Detect which cell encompasses the target text, then output its (X, Y) center coordinate. 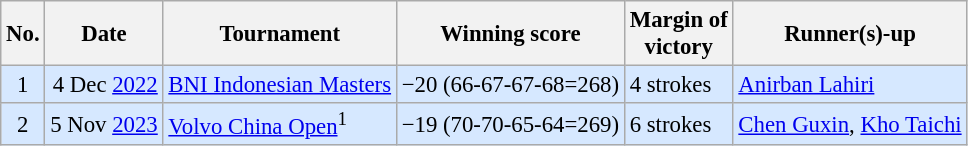
Anirban Lahiri (850, 85)
Margin ofvictory (678, 34)
No. (23, 34)
Runner(s)-up (850, 34)
−20 (66-67-67-68=268) (510, 85)
Winning score (510, 34)
Volvo China Open1 (280, 124)
5 Nov 2023 (104, 124)
Chen Guxin, Kho Taichi (850, 124)
6 strokes (678, 124)
Tournament (280, 34)
BNI Indonesian Masters (280, 85)
−19 (70-70-65-64=269) (510, 124)
2 (23, 124)
1 (23, 85)
Date (104, 34)
4 strokes (678, 85)
4 Dec 2022 (104, 85)
